Search for the cell housing the specified text and yield its [x, y] center coordinate. 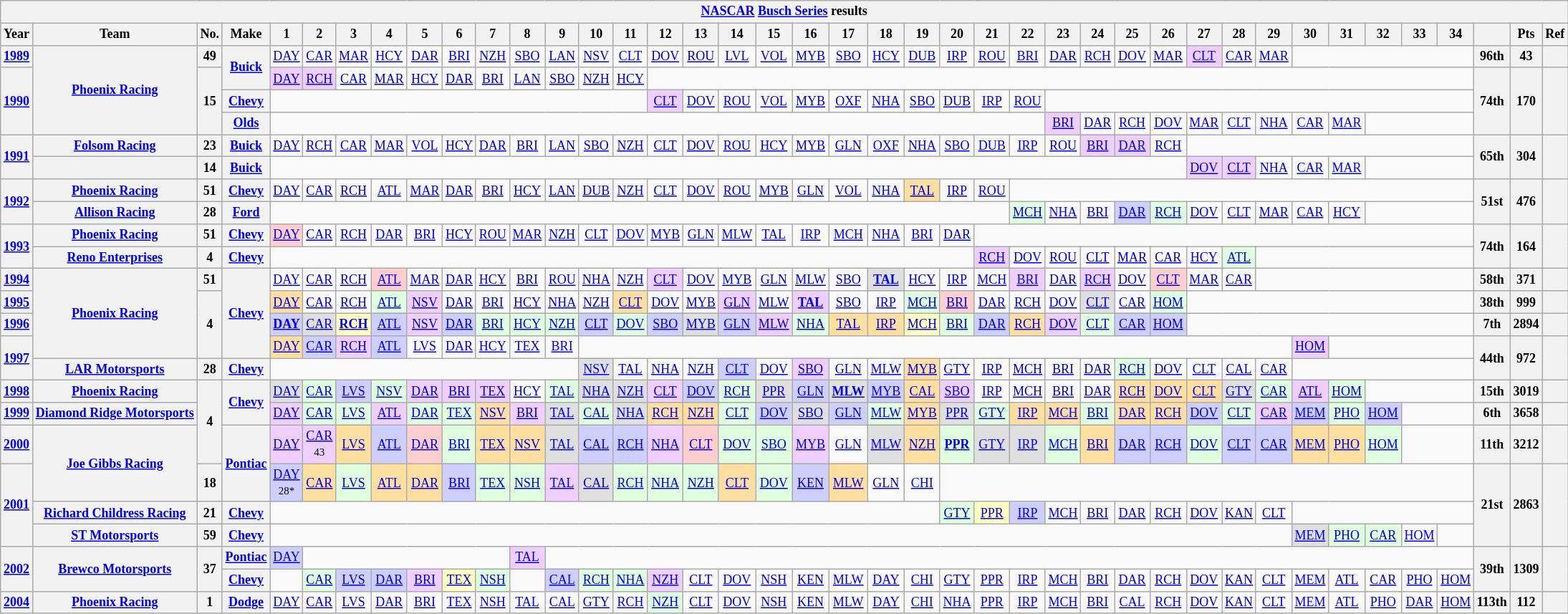
5 [425, 34]
1993 [17, 246]
Richard Childress Racing [115, 513]
Olds [246, 123]
2004 [17, 602]
164 [1526, 246]
1992 [17, 201]
16 [811, 34]
3019 [1526, 391]
Team [115, 34]
24 [1097, 34]
21st [1493, 505]
8 [527, 34]
1990 [17, 101]
2002 [17, 569]
Brewco Motorsports [115, 569]
112 [1526, 602]
26 [1168, 34]
371 [1526, 279]
No. [209, 34]
11 [630, 34]
9 [562, 34]
13 [701, 34]
Allison Racing [115, 212]
2001 [17, 505]
Pts [1526, 34]
7th [1493, 324]
1996 [17, 324]
DAY28* [287, 483]
304 [1526, 157]
31 [1347, 34]
1997 [17, 358]
34 [1456, 34]
12 [665, 34]
10 [596, 34]
LAR Motorsports [115, 370]
1994 [17, 279]
Folsom Racing [115, 146]
2863 [1526, 505]
51st [1493, 201]
1309 [1526, 569]
11th [1493, 444]
1995 [17, 302]
Diamond Ridge Motorsports [115, 414]
Year [17, 34]
3658 [1526, 414]
27 [1204, 34]
999 [1526, 302]
Reno Enterprises [115, 258]
LVL [736, 56]
476 [1526, 201]
113th [1493, 602]
1991 [17, 157]
33 [1420, 34]
32 [1382, 34]
Joe Gibbs Racing [115, 463]
ST Motorsports [115, 536]
38th [1493, 302]
CAR43 [319, 444]
Ford [246, 212]
25 [1132, 34]
15th [1493, 391]
7 [493, 34]
NASCAR Busch Series results [784, 11]
3212 [1526, 444]
49 [209, 56]
Ref [1555, 34]
6th [1493, 414]
20 [957, 34]
19 [923, 34]
1998 [17, 391]
96th [1493, 56]
2000 [17, 444]
972 [1526, 358]
2894 [1526, 324]
29 [1274, 34]
44th [1493, 358]
39th [1493, 569]
22 [1028, 34]
6 [460, 34]
1989 [17, 56]
43 [1526, 56]
3 [354, 34]
58th [1493, 279]
170 [1526, 101]
37 [209, 569]
2 [319, 34]
30 [1310, 34]
Dodge [246, 602]
65th [1493, 157]
17 [848, 34]
1999 [17, 414]
Make [246, 34]
59 [209, 536]
